Return [x, y] of the center of cell containing provided text 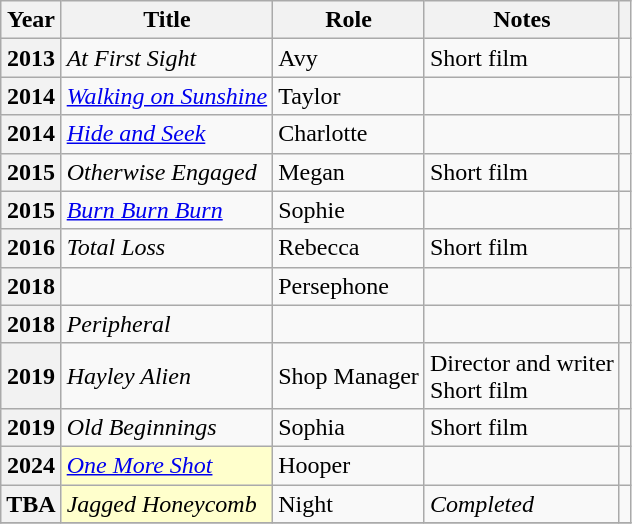
Persephone [349, 286]
Night [349, 503]
2016 [31, 248]
Burn Burn Burn [167, 210]
Jagged Honeycomb [167, 503]
TBA [31, 503]
Notes [522, 20]
Hooper [349, 465]
Hide and Seek [167, 134]
One More Shot [167, 465]
Completed [522, 503]
Rebecca [349, 248]
Year [31, 20]
Sophie [349, 210]
Walking on Sunshine [167, 96]
Taylor [349, 96]
Old Beginnings [167, 427]
Megan [349, 172]
Total Loss [167, 248]
Title [167, 20]
2024 [31, 465]
Sophia [349, 427]
2013 [31, 58]
Shop Manager [349, 376]
Role [349, 20]
Hayley Alien [167, 376]
Avy [349, 58]
Charlotte [349, 134]
Otherwise Engaged [167, 172]
Peripheral [167, 324]
At First Sight [167, 58]
Director and writerShort film [522, 376]
